Find where the given text appears and provide that cell's center as [x, y] coordinate. 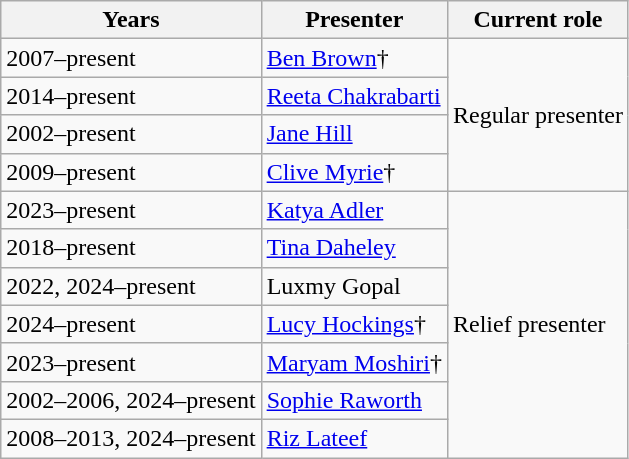
Years [131, 20]
Riz Lateef [354, 438]
Sophie Raworth [354, 400]
2009–present [131, 172]
Luxmy Gopal [354, 286]
Relief presenter [538, 324]
2024–present [131, 324]
Katya Adler [354, 210]
2014–present [131, 96]
Tina Daheley [354, 248]
2002–present [131, 134]
2007–present [131, 58]
Maryam Moshiri† [354, 362]
Reeta Chakrabarti [354, 96]
Clive Myrie† [354, 172]
Ben Brown† [354, 58]
Presenter [354, 20]
Current role [538, 20]
2022, 2024–present [131, 286]
2002–2006, 2024–present [131, 400]
Lucy Hockings† [354, 324]
2018–present [131, 248]
2008–2013, 2024–present [131, 438]
Regular presenter [538, 115]
Jane Hill [354, 134]
